Return the [x, y] coordinate for the center point of the cell that contains the specified text.  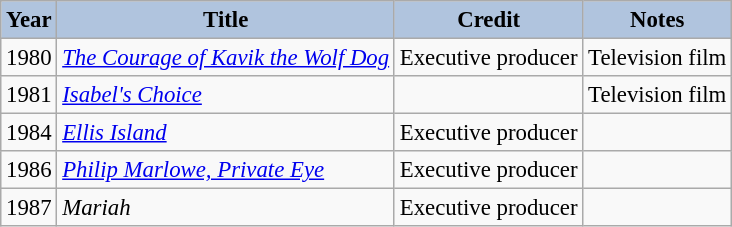
The Courage of Kavik the Wolf Dog [226, 58]
Year [29, 20]
Title [226, 20]
Ellis Island [226, 133]
1987 [29, 208]
Philip Marlowe, Private Eye [226, 170]
Notes [658, 20]
1984 [29, 133]
1981 [29, 95]
Credit [488, 20]
1986 [29, 170]
Mariah [226, 208]
Isabel's Choice [226, 95]
1980 [29, 58]
